Pinpoint the cell where the given text exists, returning its (X, Y) midpoint coordinate. 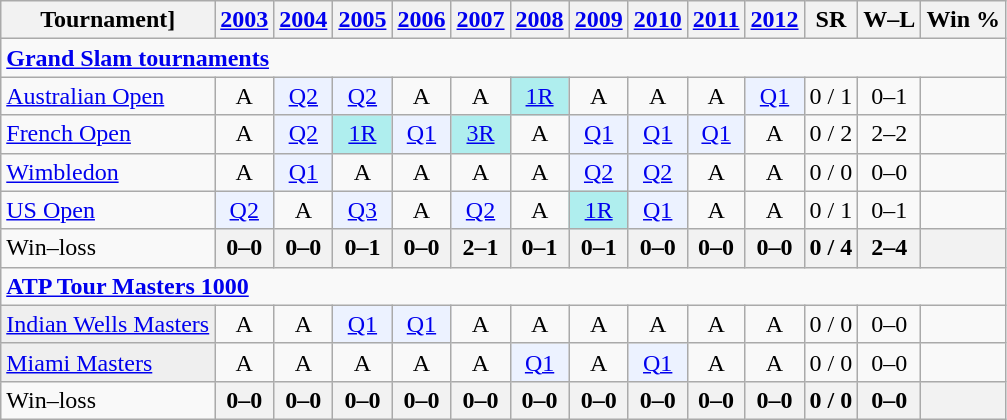
Q3 (362, 210)
Miami Masters (108, 362)
2–1 (480, 248)
2006 (422, 20)
ATP Tour Masters 1000 (504, 286)
0 / 4 (831, 248)
2011 (716, 20)
0 / 2 (831, 134)
3R (480, 134)
2004 (304, 20)
French Open (108, 134)
2010 (658, 20)
Wimbledon (108, 172)
US Open (108, 210)
2005 (362, 20)
2007 (480, 20)
2–2 (890, 134)
2012 (774, 20)
Australian Open (108, 96)
2–4 (890, 248)
2003 (244, 20)
Grand Slam tournaments (504, 58)
Win % (964, 20)
Indian Wells Masters (108, 324)
Tournament] (108, 20)
SR (831, 20)
2009 (598, 20)
W–L (890, 20)
2008 (540, 20)
